Locate the cell with the specified text and output its [X, Y] center coordinate. 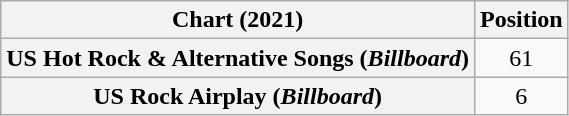
6 [521, 96]
Chart (2021) [238, 20]
61 [521, 58]
Position [521, 20]
US Hot Rock & Alternative Songs (Billboard) [238, 58]
US Rock Airplay (Billboard) [238, 96]
